Find where the given text appears and provide that cell's center as (X, Y) coordinate. 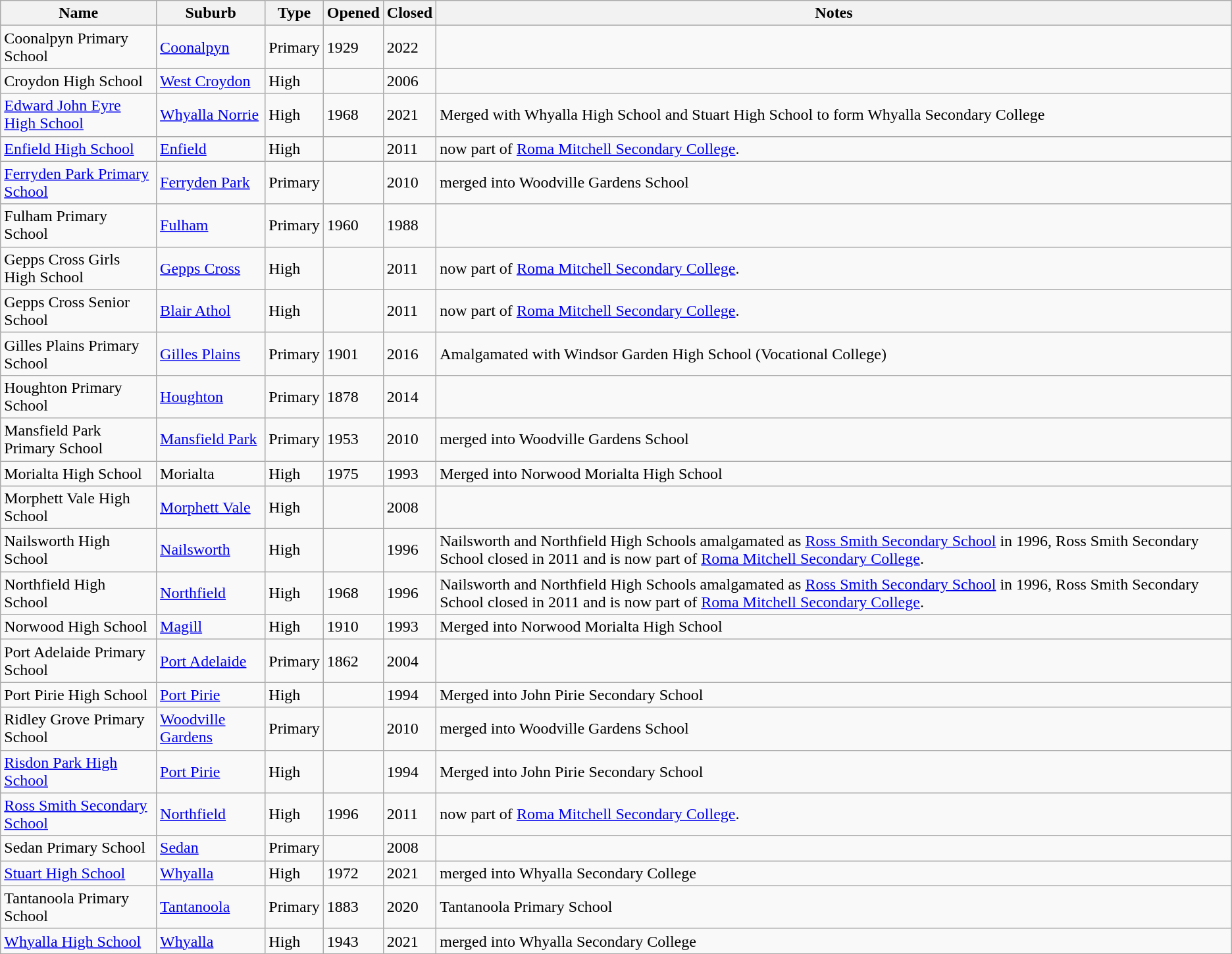
Morphett Vale (211, 508)
Merged with Whyalla High School and Stuart High School to form Whyalla Secondary College (834, 114)
Fulham Primary School (79, 225)
Gilles Plains (211, 354)
Ridley Grove Primary School (79, 729)
1929 (353, 47)
Port Adelaide Primary School (79, 661)
Morialta (211, 473)
Houghton (211, 396)
West Croydon (211, 81)
Suburb (211, 13)
2016 (409, 354)
Nailsworth (211, 550)
Gepps Cross Senior School (79, 311)
Port Adelaide (211, 661)
2020 (409, 907)
Fulham (211, 225)
Croydon High School (79, 81)
Gilles Plains Primary School (79, 354)
Edward John Eyre High School (79, 114)
2004 (409, 661)
1883 (353, 907)
Nailsworth High School (79, 550)
Type (294, 13)
1862 (353, 661)
Whyalla High School (79, 941)
Ferryden Park (211, 183)
1901 (353, 354)
1910 (353, 627)
Blair Athol (211, 311)
1960 (353, 225)
1878 (353, 396)
Houghton Primary School (79, 396)
Enfield High School (79, 149)
1953 (353, 439)
Ferryden Park Primary School (79, 183)
Enfield (211, 149)
Norwood High School (79, 627)
Risdon Park High School (79, 771)
Closed (409, 13)
Magill (211, 627)
Morialta High School (79, 473)
Notes (834, 13)
Mansfield Park (211, 439)
Gepps Cross (211, 268)
2014 (409, 396)
Northfield High School (79, 593)
Opened (353, 13)
Tantanoola (211, 907)
Port Pirie High School (79, 695)
Sedan (211, 848)
Ross Smith Secondary School (79, 815)
1972 (353, 873)
Gepps Cross Girls High School (79, 268)
Stuart High School (79, 873)
Coonalpyn (211, 47)
2006 (409, 81)
Name (79, 13)
1943 (353, 941)
Mansfield Park Primary School (79, 439)
2022 (409, 47)
Woodville Gardens (211, 729)
1988 (409, 225)
Morphett Vale High School (79, 508)
Amalgamated with Windsor Garden High School (Vocational College) (834, 354)
1975 (353, 473)
Whyalla Norrie (211, 114)
Coonalpyn Primary School (79, 47)
Sedan Primary School (79, 848)
